Search for the cell housing the specified text and yield its (x, y) center coordinate. 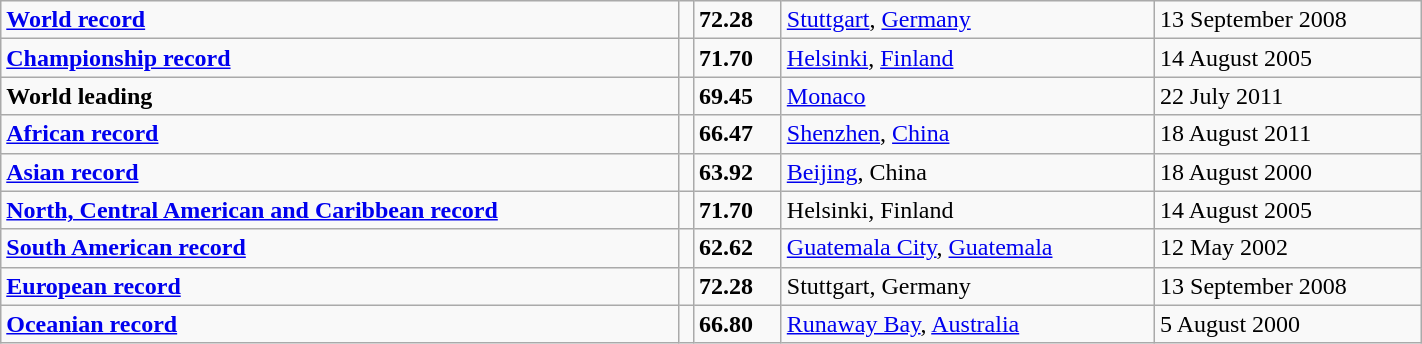
Monaco (968, 96)
European record (340, 286)
Beijing, China (968, 172)
Championship record (340, 58)
Oceanian record (340, 324)
World record (340, 20)
69.45 (738, 96)
22 July 2011 (1288, 96)
South American record (340, 248)
North, Central American and Caribbean record (340, 210)
66.47 (738, 134)
5 August 2000 (1288, 324)
World leading (340, 96)
18 August 2011 (1288, 134)
Guatemala City, Guatemala (968, 248)
Shenzhen, China (968, 134)
63.92 (738, 172)
18 August 2000 (1288, 172)
62.62 (738, 248)
African record (340, 134)
66.80 (738, 324)
Runaway Bay, Australia (968, 324)
Asian record (340, 172)
12 May 2002 (1288, 248)
